Return [x, y] of the center of cell containing provided text 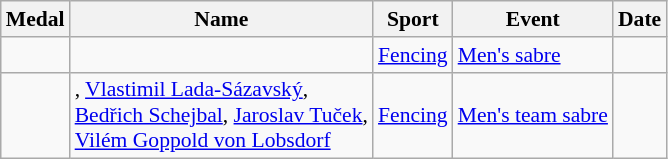
, Vlastimil Lada-Sázavský,Bedřich Schejbal, Jaroslav Tuček,Vilém Goppold von Lobsdorf [222, 116]
Event [533, 19]
Name [222, 19]
Sport [413, 19]
Men's team sabre [533, 116]
Date [640, 19]
Men's sabre [533, 55]
Medal [36, 19]
